Detect which cell encompasses the target text, then output its (x, y) center coordinate. 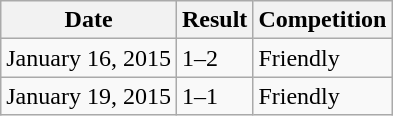
Competition (322, 20)
January 19, 2015 (89, 96)
Date (89, 20)
Result (214, 20)
1–1 (214, 96)
January 16, 2015 (89, 58)
1–2 (214, 58)
